Find where the given text appears and provide that cell's center as (x, y) coordinate. 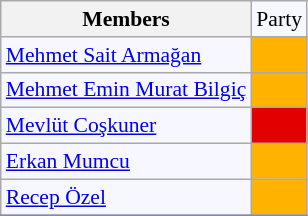
Mevlüt Coşkuner (126, 126)
Recep Özel (126, 197)
Mehmet Sait Armağan (126, 55)
Party (279, 19)
Erkan Mumcu (126, 162)
Members (126, 19)
Mehmet Emin Murat Bilgiç (126, 90)
